Identify which cell holds the provided text, then report its [x, y] central coordinate. 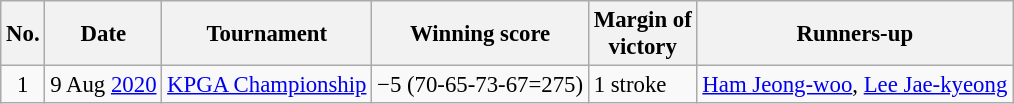
−5 (70-65-73-67=275) [480, 85]
Margin ofvictory [642, 34]
Date [104, 34]
No. [23, 34]
9 Aug 2020 [104, 85]
Winning score [480, 34]
Runners-up [855, 34]
KPGA Championship [267, 85]
Ham Jeong-woo, Lee Jae-kyeong [855, 85]
1 [23, 85]
Tournament [267, 34]
1 stroke [642, 85]
